Pinpoint the cell where the given text exists, returning its (X, Y) midpoint coordinate. 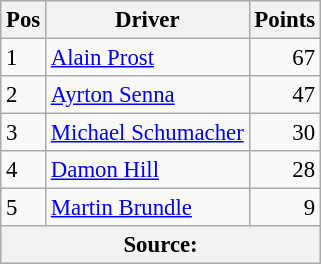
30 (284, 133)
Martin Brundle (148, 208)
Michael Schumacher (148, 133)
2 (24, 95)
Pos (24, 20)
67 (284, 58)
Ayrton Senna (148, 95)
9 (284, 208)
4 (24, 170)
Points (284, 20)
Driver (148, 20)
Source: (161, 245)
5 (24, 208)
Alain Prost (148, 58)
Damon Hill (148, 170)
3 (24, 133)
47 (284, 95)
1 (24, 58)
28 (284, 170)
